Scan for the cell matching the given text and deliver its [x, y] coordinate at center. 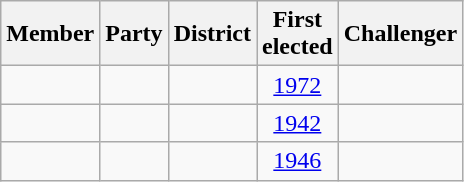
Challenger [400, 34]
Firstelected [297, 34]
1972 [297, 85]
Party [134, 34]
1946 [297, 161]
Member [50, 34]
District [212, 34]
1942 [297, 123]
